Output the [X, Y] coordinate of the center of the cell containing the given text.  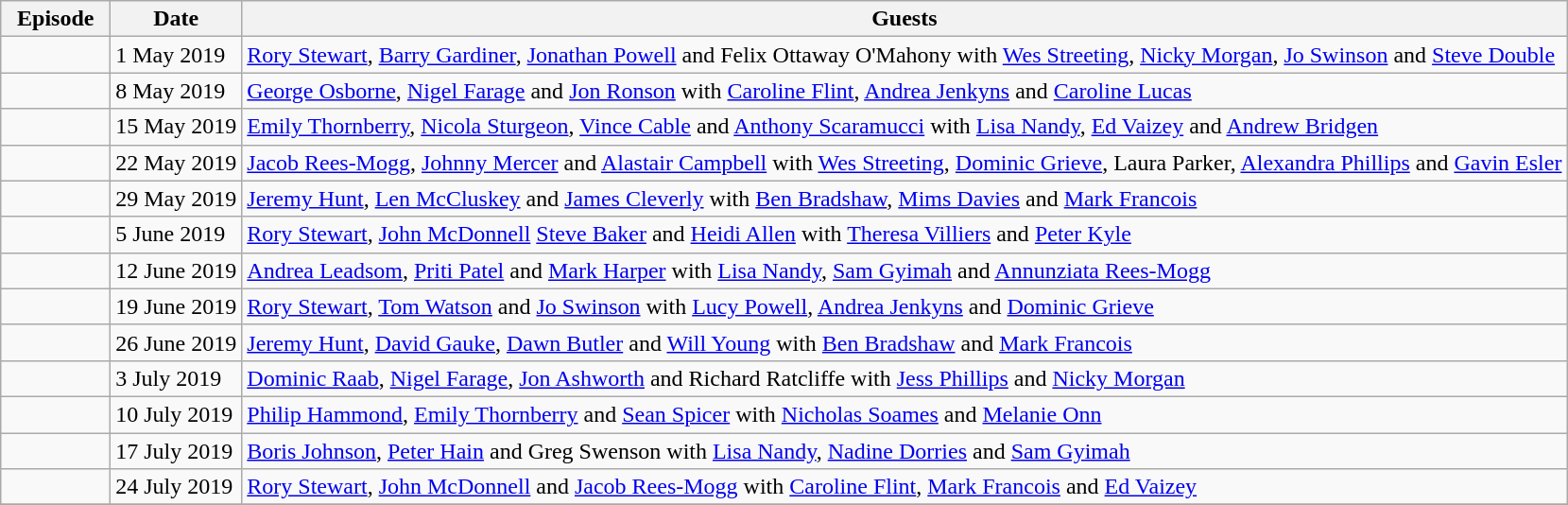
Rory Stewart, John McDonnell and Jacob Rees-Mogg with Caroline Flint, Mark Francois and Ed Vaizey [905, 487]
29 May 2019 [176, 199]
George Osborne, Nigel Farage and Jon Ronson with Caroline Flint, Andrea Jenkyns and Caroline Lucas [905, 91]
Date [176, 19]
12 June 2019 [176, 270]
Andrea Leadsom, Priti Patel and Mark Harper with Lisa Nandy, Sam Gyimah and Annunziata Rees-Mogg [905, 270]
17 July 2019 [176, 451]
Episode [56, 19]
26 June 2019 [176, 342]
3 July 2019 [176, 378]
1 May 2019 [176, 55]
Jacob Rees-Mogg, Johnny Mercer and Alastair Campbell with Wes Streeting, Dominic Grieve, Laura Parker, Alexandra Phillips and Gavin Esler [905, 163]
Dominic Raab, Nigel Farage, Jon Ashworth and Richard Ratcliffe with Jess Phillips and Nicky Morgan [905, 378]
Rory Stewart, John McDonnell Steve Baker and Heidi Allen with Theresa Villiers and Peter Kyle [905, 235]
Boris Johnson, Peter Hain and Greg Swenson with Lisa Nandy, Nadine Dorries and Sam Gyimah [905, 451]
Jeremy Hunt, David Gauke, Dawn Butler and Will Young with Ben Bradshaw and Mark Francois [905, 342]
8 May 2019 [176, 91]
Emily Thornberry, Nicola Sturgeon, Vince Cable and Anthony Scaramucci with Lisa Nandy, Ed Vaizey and Andrew Bridgen [905, 127]
15 May 2019 [176, 127]
24 July 2019 [176, 487]
19 June 2019 [176, 306]
10 July 2019 [176, 414]
Rory Stewart, Barry Gardiner, Jonathan Powell and Felix Ottaway O'Mahony with Wes Streeting, Nicky Morgan, Jo Swinson and Steve Double [905, 55]
Jeremy Hunt, Len McCluskey and James Cleverly with Ben Bradshaw, Mims Davies and Mark Francois [905, 199]
Guests [905, 19]
5 June 2019 [176, 235]
Rory Stewart, Tom Watson and Jo Swinson with Lucy Powell, Andrea Jenkyns and Dominic Grieve [905, 306]
Philip Hammond, Emily Thornberry and Sean Spicer with Nicholas Soames and Melanie Onn [905, 414]
22 May 2019 [176, 163]
